From the cell containing the given text, extract its center point as (x, y) coordinate. 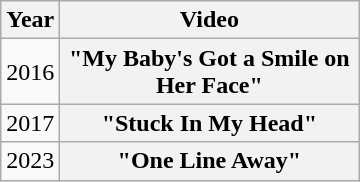
2023 (30, 161)
Year (30, 20)
"My Baby's Got a Smile on Her Face" (210, 72)
"One Line Away" (210, 161)
2017 (30, 123)
Video (210, 20)
"Stuck In My Head" (210, 123)
2016 (30, 72)
